Return (x, y) of the center of cell containing provided text 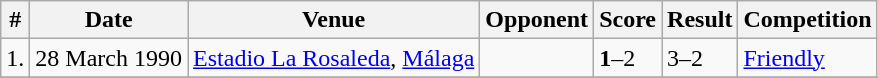
# (16, 20)
1–2 (628, 58)
Opponent (537, 20)
28 March 1990 (109, 58)
Estadio La Rosaleda, Málaga (334, 58)
Score (628, 20)
1. (16, 58)
Friendly (808, 58)
3–2 (700, 58)
Result (700, 20)
Competition (808, 20)
Date (109, 20)
Venue (334, 20)
